Find where the given text appears and provide that cell's center as [x, y] coordinate. 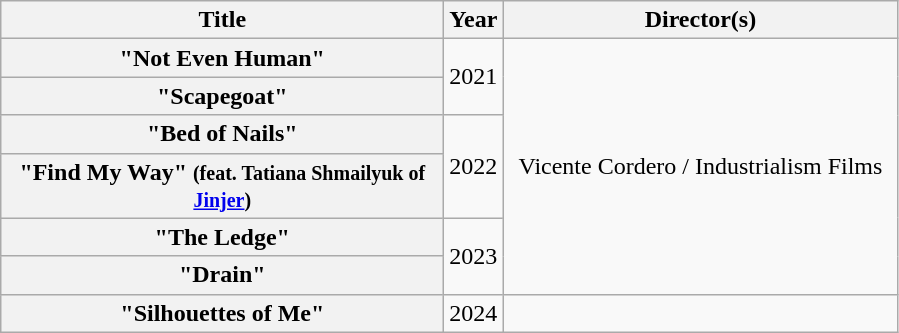
"Drain" [222, 275]
Director(s) [700, 20]
"Find My Way" (feat. Tatiana Shmailyuk of Jinjer) [222, 186]
"The Ledge" [222, 237]
"Silhouettes of Me" [222, 313]
2024 [474, 313]
"Bed of Nails" [222, 134]
"Scapegoat" [222, 96]
2021 [474, 77]
"Not Even Human" [222, 58]
Vicente Cordero / Industrialism Films [700, 166]
Title [222, 20]
Year [474, 20]
2022 [474, 166]
2023 [474, 256]
